Return the [x, y] coordinate for the center point of the cell that contains the specified text.  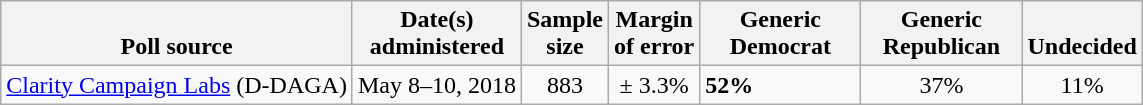
GenericRepublican [942, 34]
± 3.3% [654, 85]
Clarity Campaign Labs (D-DAGA) [177, 85]
52% [780, 85]
GenericDemocrat [780, 34]
37% [942, 85]
Marginof error [654, 34]
11% [1082, 85]
Samplesize [564, 34]
Date(s)administered [436, 34]
May 8–10, 2018 [436, 85]
883 [564, 85]
Undecided [1082, 34]
Poll source [177, 34]
